From the cell containing the given text, extract its center point as (X, Y) coordinate. 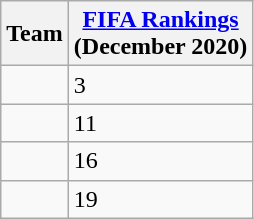
19 (160, 199)
FIFA Rankings(December 2020) (160, 34)
11 (160, 123)
Team (35, 34)
3 (160, 85)
16 (160, 161)
